Return the (X, Y) coordinate for the center point of the cell that contains the specified text.  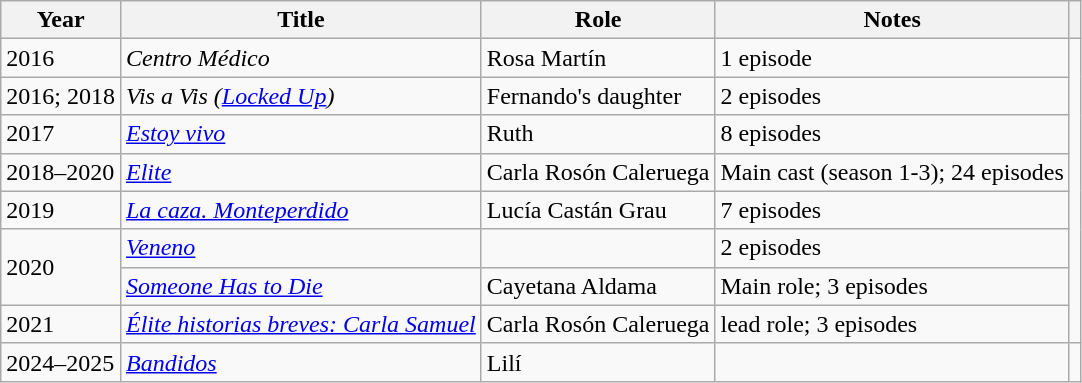
Veneno (300, 248)
Fernando's daughter (598, 96)
La caza. Monteperdido (300, 210)
Main cast (season 1-3); 24 episodes (892, 172)
Centro Médico (300, 58)
1 episode (892, 58)
2016; 2018 (61, 96)
2019 (61, 210)
2020 (61, 267)
Lucía Castán Grau (598, 210)
Rosa Martín (598, 58)
Lilí (598, 362)
Role (598, 20)
Vis a Vis (Locked Up) (300, 96)
8 episodes (892, 134)
Elite (300, 172)
2018–2020 (61, 172)
Someone Has to Die (300, 286)
2021 (61, 324)
7 episodes (892, 210)
2024–2025 (61, 362)
Bandidos (300, 362)
Élite historias breves: Carla Samuel (300, 324)
Estoy vivo (300, 134)
Year (61, 20)
2016 (61, 58)
Notes (892, 20)
Main role; 3 episodes (892, 286)
lead role; 3 episodes (892, 324)
2017 (61, 134)
Ruth (598, 134)
Title (300, 20)
Cayetana Aldama (598, 286)
